Identify which cell holds the provided text, then report its [x, y] central coordinate. 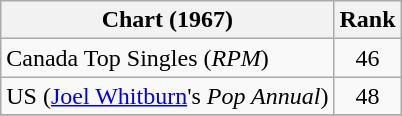
US (Joel Whitburn's Pop Annual) [168, 96]
46 [368, 58]
48 [368, 96]
Rank [368, 20]
Canada Top Singles (RPM) [168, 58]
Chart (1967) [168, 20]
